Output the (X, Y) coordinate of the center of the cell containing the given text.  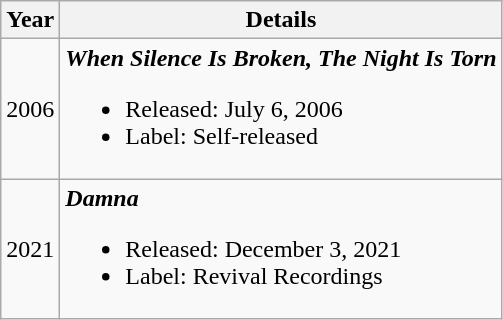
2021 (30, 249)
Details (281, 20)
2006 (30, 109)
When Silence Is Broken, The Night Is TornReleased: July 6, 2006Label: Self-released (281, 109)
Year (30, 20)
DamnaReleased: December 3, 2021Label: Revival Recordings (281, 249)
